Search for the cell housing the specified text and yield its [X, Y] center coordinate. 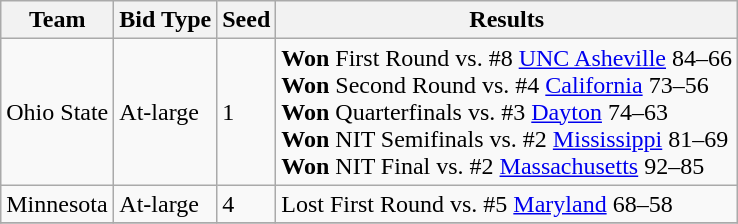
Team [58, 20]
Results [507, 20]
Seed [246, 20]
Ohio State [58, 112]
4 [246, 204]
Bid Type [166, 20]
Minnesota [58, 204]
Lost First Round vs. #5 Maryland 68–58 [507, 204]
1 [246, 112]
